Pinpoint the cell where the given text exists, returning its [x, y] midpoint coordinate. 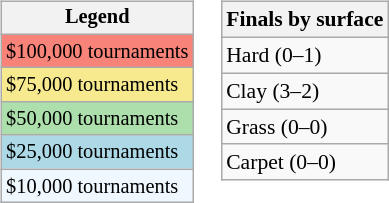
$10,000 tournaments [97, 186]
Finals by surface [304, 20]
$50,000 tournaments [97, 119]
$25,000 tournaments [97, 152]
Clay (3–2) [304, 91]
Legend [97, 18]
$75,000 tournaments [97, 85]
Carpet (0–0) [304, 162]
$100,000 tournaments [97, 51]
Grass (0–0) [304, 127]
Hard (0–1) [304, 55]
